Locate the cell with the specified text and output its [X, Y] center coordinate. 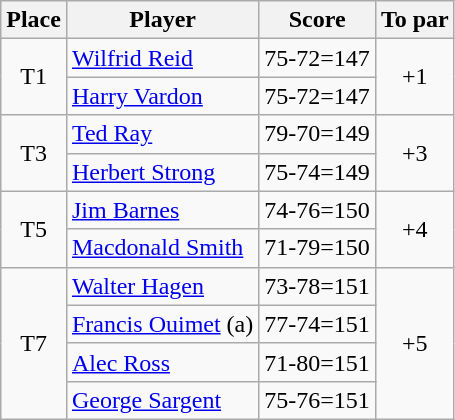
Player [162, 20]
George Sargent [162, 400]
79-70=149 [318, 134]
Jim Barnes [162, 210]
71-80=151 [318, 362]
74-76=150 [318, 210]
Wilfrid Reid [162, 58]
+1 [414, 77]
Ted Ray [162, 134]
T3 [34, 153]
Place [34, 20]
T5 [34, 229]
Alec Ross [162, 362]
T7 [34, 343]
To par [414, 20]
Harry Vardon [162, 96]
75-74=149 [318, 172]
+3 [414, 153]
71-79=150 [318, 248]
Score [318, 20]
73-78=151 [318, 286]
Francis Ouimet (a) [162, 324]
75-76=151 [318, 400]
T1 [34, 77]
Walter Hagen [162, 286]
Macdonald Smith [162, 248]
+5 [414, 343]
Herbert Strong [162, 172]
+4 [414, 229]
77-74=151 [318, 324]
